For the text-containing cell, return its midpoint in (X, Y) coordinate format. 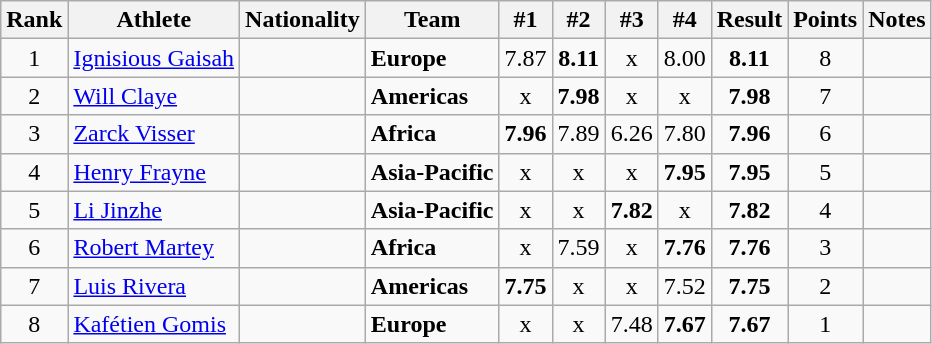
Ignisious Gaisah (154, 58)
7.89 (578, 134)
7.87 (526, 58)
#4 (684, 20)
Notes (897, 20)
Rank (34, 20)
Points (826, 20)
Will Claye (154, 96)
Li Jinzhe (154, 210)
#3 (632, 20)
8.00 (684, 58)
7.80 (684, 134)
Result (749, 20)
Henry Frayne (154, 172)
7.59 (578, 248)
Team (432, 20)
Zarck Visser (154, 134)
6.26 (632, 134)
Nationality (303, 20)
7.48 (632, 324)
7.52 (684, 286)
Robert Martey (154, 248)
Kafétien Gomis (154, 324)
#2 (578, 20)
#1 (526, 20)
Athlete (154, 20)
Luis Rivera (154, 286)
